Output the [X, Y] coordinate of the center of the cell containing the given text.  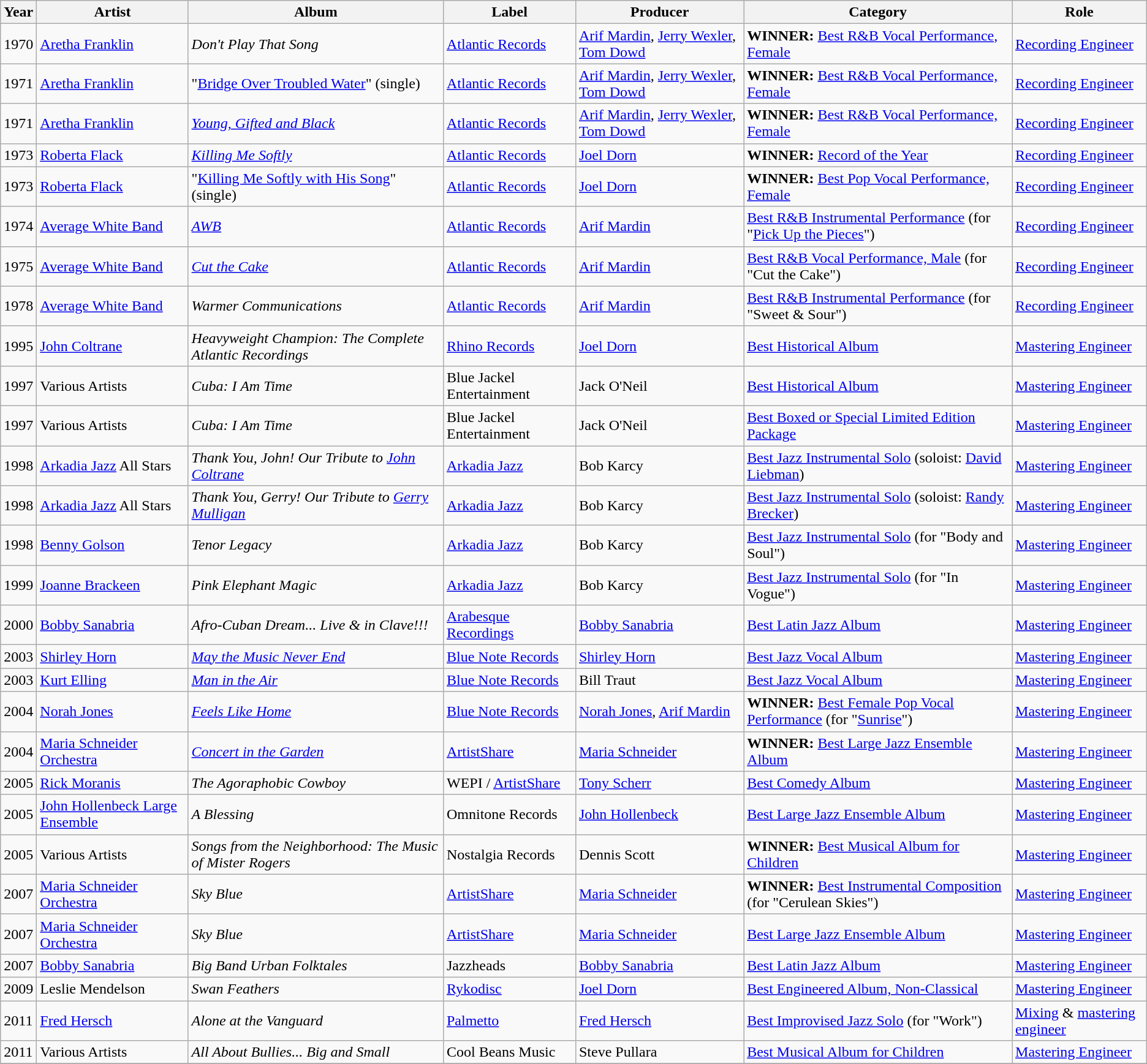
Thank You, Gerry! Our Tribute to Gerry Mulligan [316, 506]
Best Comedy Album [878, 783]
Tony Scherr [659, 783]
Best R&B Instrumental Performance (for "Sweet & Sour") [878, 306]
A Blessing [316, 815]
Best R&B Instrumental Performance (for "Pick Up the Pieces") [878, 227]
2009 [18, 989]
Afro-Cuban Dream... Live & in Clave!!! [316, 625]
John Hollenbeck [659, 815]
Role [1080, 12]
Swan Feathers [316, 989]
WINNER: Best Instrumental Composition (for "Cerulean Skies") [878, 894]
1999 [18, 586]
May the Music Never End [316, 657]
1995 [18, 345]
Best R&B Vocal Performance, Male (for "Cut the Cake") [878, 266]
1970 [18, 44]
Pink Elephant Magic [316, 586]
Tenor Legacy [316, 545]
WEPI / ArtistShare [509, 783]
Benny Golson [113, 545]
Young, Gifted and Black [316, 124]
Album [316, 12]
Artist [113, 12]
The Agoraphobic Cowboy [316, 783]
WINNER: Best Pop Vocal Performance, Female [878, 186]
Bill Traut [659, 680]
Nostalgia Records [509, 854]
Mixing & mastering engineer [1080, 1021]
Don't Play That Song [316, 44]
WINNER: Best Musical Album for Children [878, 854]
WINNER: Record of the Year [878, 155]
Year [18, 12]
AWB [316, 227]
WINNER: Best Large Jazz Ensemble Album [878, 751]
WINNER: Best Female Pop Vocal Performance (for "Sunrise") [878, 712]
Man in the Air [316, 680]
Best Musical Album for Children [878, 1052]
Joanne Brackeen [113, 586]
Arabesque Recordings [509, 625]
Rykodisc [509, 989]
Norah Jones, Arif Mardin [659, 712]
1974 [18, 227]
2000 [18, 625]
John Coltrane [113, 345]
Big Band Urban Folktales [316, 965]
All About Bullies... Big and Small [316, 1052]
Best Jazz Instrumental Solo (soloist: David Liebman) [878, 466]
"Killing Me Softly with His Song" (single) [316, 186]
Best Jazz Instrumental Solo (for "Body and Soul") [878, 545]
Dennis Scott [659, 854]
Best Improvised Jazz Solo (for "Work") [878, 1021]
Songs from the Neighborhood: The Music of Mister Rogers [316, 854]
Cool Beans Music [509, 1052]
Palmetto [509, 1021]
Omnitone Records [509, 815]
Producer [659, 12]
Thank You, John! Our Tribute to John Coltrane [316, 466]
Cut the Cake [316, 266]
John Hollenbeck Large Ensemble [113, 815]
Killing Me Softly [316, 155]
Best Jazz Instrumental Solo (soloist: Randy Brecker) [878, 506]
Best Engineered Album, Non-Classical [878, 989]
Best Boxed or Special Limited Edition Package [878, 425]
Category [878, 12]
Alone at the Vanguard [316, 1021]
Concert in the Garden [316, 751]
Steve Pullara [659, 1052]
Best Jazz Instrumental Solo (for "In Vogue") [878, 586]
Norah Jones [113, 712]
Kurt Elling [113, 680]
"Bridge Over Troubled Water" (single) [316, 83]
Feels Like Home [316, 712]
1978 [18, 306]
Rhino Records [509, 345]
Leslie Mendelson [113, 989]
Label [509, 12]
1975 [18, 266]
Warmer Communications [316, 306]
Jazzheads [509, 965]
Rick Moranis [113, 783]
Heavyweight Champion: The Complete Atlantic Recordings [316, 345]
